Return the (X, Y) coordinate for the center point of the cell that contains the specified text.  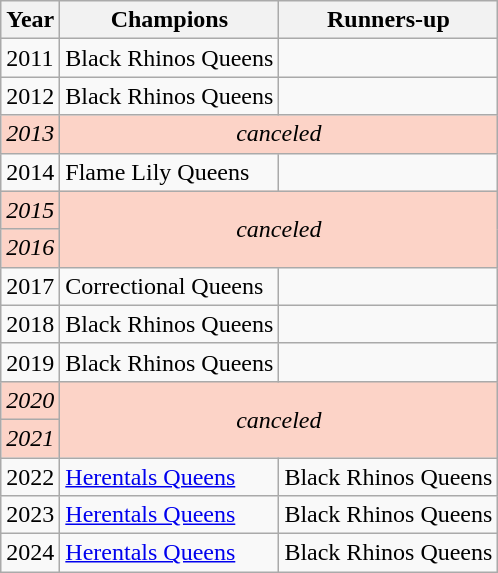
Runners-up (388, 20)
2011 (30, 58)
2014 (30, 172)
2013 (30, 134)
2024 (30, 553)
Year (30, 20)
2019 (30, 362)
Flame Lily Queens (170, 172)
2018 (30, 324)
2020 (30, 400)
2015 (30, 210)
Champions (170, 20)
2016 (30, 248)
Correctional Queens (170, 286)
2012 (30, 96)
2017 (30, 286)
2021 (30, 438)
2023 (30, 515)
2022 (30, 477)
